Determine the [X, Y] coordinate at the center of the cell enclosing the given text.  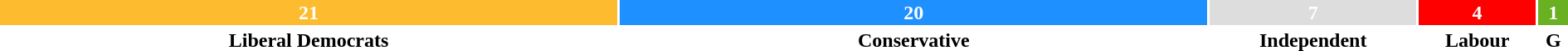
21 [309, 13]
1 [1553, 13]
20 [914, 13]
7 [1313, 13]
4 [1478, 13]
